Return the [x, y] coordinate for the center point of the cell that contains the specified text.  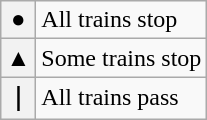
All trains pass [122, 98]
Some trains stop [122, 58]
● [18, 20]
▲ [18, 58]
All trains stop [122, 20]
｜ [18, 98]
